Detect which cell encompasses the target text, then output its (X, Y) center coordinate. 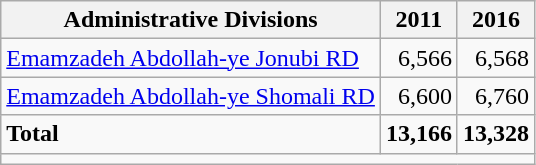
2016 (496, 20)
Total (191, 134)
Administrative Divisions (191, 20)
Emamzadeh Abdollah-ye Jonubi RD (191, 58)
6,760 (496, 96)
6,566 (418, 58)
6,568 (496, 58)
Emamzadeh Abdollah-ye Shomali RD (191, 96)
6,600 (418, 96)
13,166 (418, 134)
13,328 (496, 134)
2011 (418, 20)
